Identify which cell holds the provided text, then report its [x, y] central coordinate. 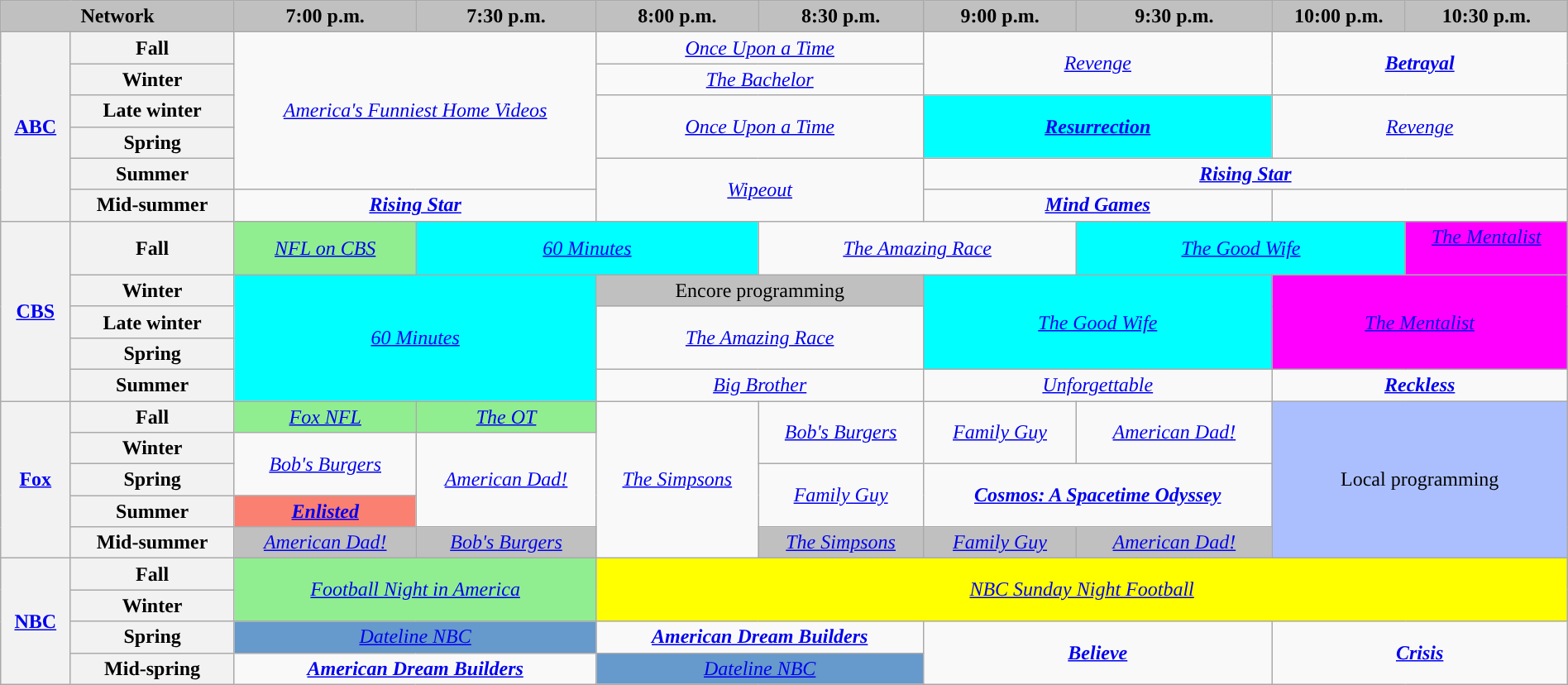
Crisis [1419, 653]
Local programming [1419, 479]
9:30 p.m. [1174, 17]
Cosmos: A Spacetime Odyssey [1097, 496]
Fox [36, 479]
Resurrection [1097, 127]
Encore programming [760, 290]
Big Brother [760, 385]
Reckless [1419, 385]
7:30 p.m. [506, 17]
Believe [1097, 653]
Mid-spring [152, 668]
America's Funniest Home Videos [415, 111]
NFL on CBS [325, 248]
The OT [506, 416]
10:00 p.m. [1338, 17]
8:30 p.m. [841, 17]
Unforgettable [1097, 385]
ABC [36, 127]
Football Night in America [415, 590]
Network [117, 17]
The Bachelor [760, 79]
Wipeout [760, 189]
Fox NFL [325, 416]
Betrayal [1419, 64]
7:00 p.m. [325, 17]
NBC [36, 621]
NBC Sunday Night Football [1082, 590]
Mind Games [1097, 205]
9:00 p.m. [999, 17]
CBS [36, 311]
10:30 p.m. [1486, 17]
8:00 p.m. [677, 17]
Enlisted [325, 511]
